Search for the cell housing the specified text and yield its (x, y) center coordinate. 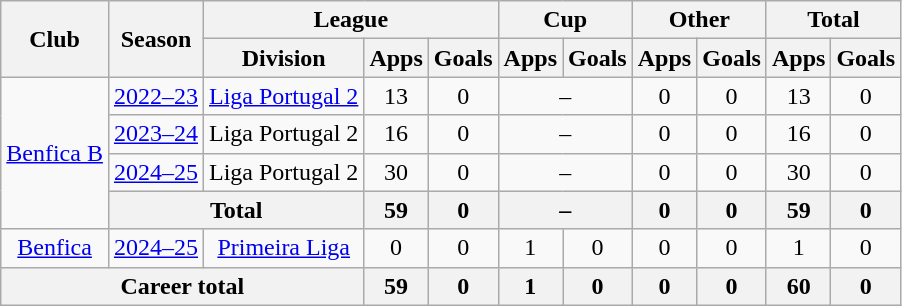
Cup (565, 20)
League (352, 20)
Other (699, 20)
Club (55, 39)
Division (284, 58)
Career total (182, 286)
Benfica B (55, 153)
2022–23 (156, 96)
Primeira Liga (284, 248)
Benfica (55, 248)
2023–24 (156, 134)
60 (798, 286)
Season (156, 39)
